Pinpoint the cell where the given text exists, returning its [x, y] midpoint coordinate. 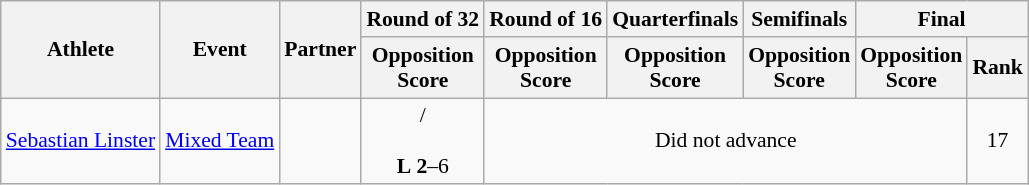
Round of 32 [422, 19]
Rank [998, 68]
Event [220, 50]
Semifinals [799, 19]
Final [942, 19]
Sebastian Linster [80, 142]
Did not advance [726, 142]
Quarterfinals [675, 19]
Partner [320, 50]
Athlete [80, 50]
Round of 16 [546, 19]
Mixed Team [220, 142]
17 [998, 142]
/ L 2–6 [422, 142]
